Return [x, y] of the center of cell containing provided text 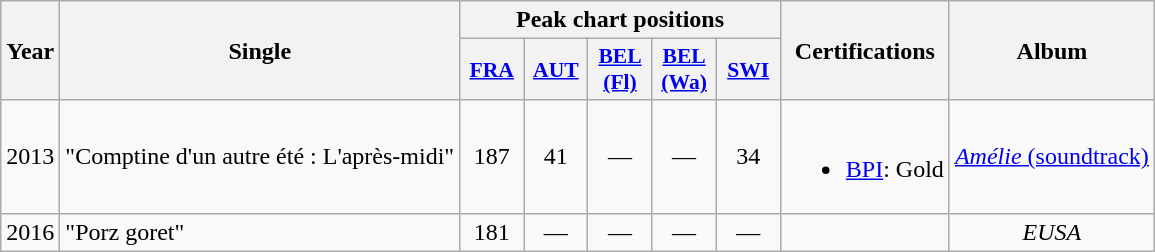
34 [748, 156]
Amélie (soundtrack) [1052, 156]
BEL(Fl) [620, 70]
187 [492, 156]
2016 [30, 232]
"Comptine d'un autre été : L'après-midi" [260, 156]
Year [30, 50]
Certifications [864, 50]
Single [260, 50]
Album [1052, 50]
BEL(Wa) [684, 70]
181 [492, 232]
AUT [556, 70]
FRA [492, 70]
2013 [30, 156]
Peak chart positions [620, 20]
"Porz goret" [260, 232]
41 [556, 156]
EUSA [1052, 232]
BPI: Gold [864, 156]
SWI [748, 70]
